Capture the cell that displays the provided text and extract its [X, Y] central coordinate. 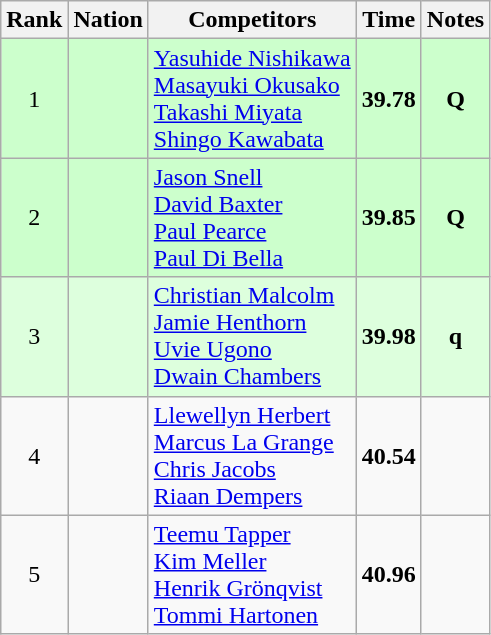
Rank [34, 20]
4 [34, 456]
1 [34, 98]
39.98 [388, 336]
Llewellyn HerbertMarcus La GrangeChris JacobsRiaan Dempers [252, 456]
39.78 [388, 98]
3 [34, 336]
39.85 [388, 218]
Nation [108, 20]
Yasuhide NishikawaMasayuki OkusakoTakashi MiyataShingo Kawabata [252, 98]
q [455, 336]
2 [34, 218]
5 [34, 574]
Jason SnellDavid BaxterPaul PearcePaul Di Bella [252, 218]
40.54 [388, 456]
Notes [455, 20]
Christian MalcolmJamie HenthornUvie UgonoDwain Chambers [252, 336]
Teemu TapperKim MellerHenrik GrönqvistTommi Hartonen [252, 574]
Time [388, 20]
40.96 [388, 574]
Competitors [252, 20]
